Return the [X, Y] coordinate for the center point of the cell that contains the specified text.  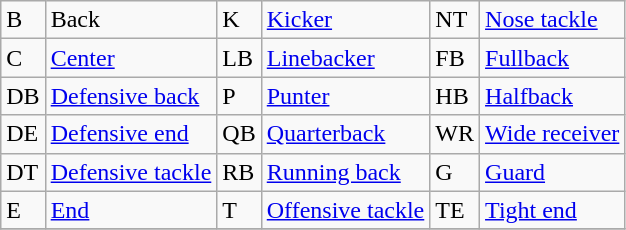
Defensive end [131, 134]
RB [239, 172]
Kicker [346, 20]
FB [455, 58]
Fullback [552, 58]
C [23, 58]
Nose tackle [552, 20]
T [239, 210]
Guard [552, 172]
Back [131, 20]
LB [239, 58]
Center [131, 58]
Wide receiver [552, 134]
NT [455, 20]
Quarterback [346, 134]
Defensive tackle [131, 172]
End [131, 210]
Punter [346, 96]
DE [23, 134]
E [23, 210]
Defensive back [131, 96]
Offensive tackle [346, 210]
QB [239, 134]
Linebacker [346, 58]
DT [23, 172]
TE [455, 210]
Running back [346, 172]
Halfback [552, 96]
K [239, 20]
Tight end [552, 210]
HB [455, 96]
B [23, 20]
DB [23, 96]
G [455, 172]
WR [455, 134]
P [239, 96]
